Output the (x, y) coordinate of the center of the cell containing the given text.  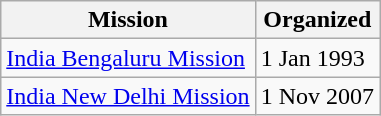
Organized (317, 20)
1 Nov 2007 (317, 96)
Mission (128, 20)
1 Jan 1993 (317, 58)
India Bengaluru Mission (128, 58)
India New Delhi Mission (128, 96)
